Return the (x, y) coordinate for the center point of the cell that contains the specified text.  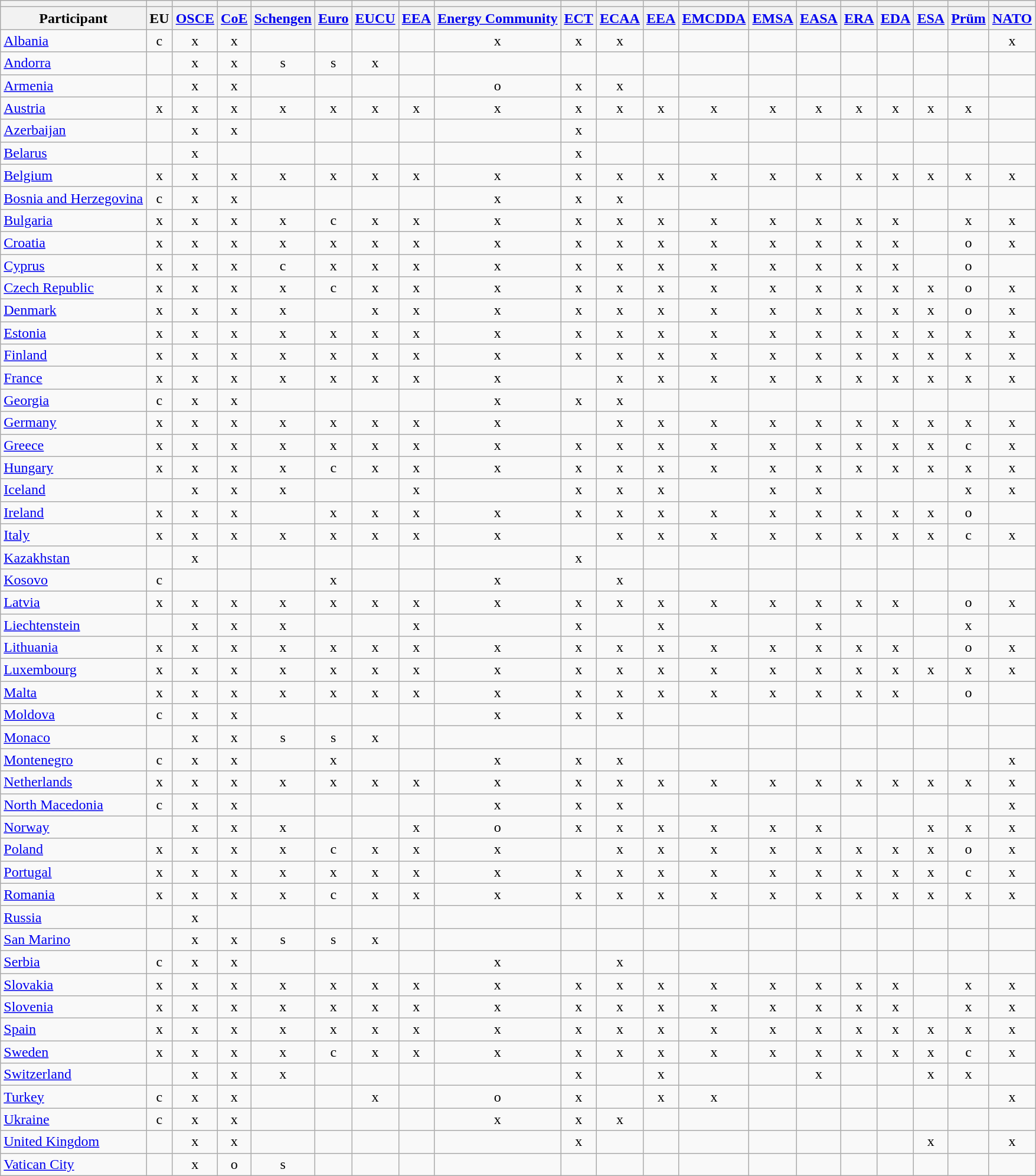
Euro (333, 18)
CoE (234, 18)
Kosovo (73, 580)
EASA (818, 18)
North Macedonia (73, 805)
United Kingdom (73, 1142)
Czech Republic (73, 288)
Participant (73, 18)
Belarus (73, 153)
Lithuania (73, 648)
Prüm (969, 18)
Ireland (73, 512)
ECT (579, 18)
Greece (73, 445)
Moldova (73, 715)
Azerbaijan (73, 130)
Monaco (73, 737)
Cyprus (73, 265)
OSCE (195, 18)
Kazakhstan (73, 557)
Bosnia and Herzegovina (73, 198)
Armenia (73, 86)
Vatican City (73, 1164)
Montenegro (73, 760)
ECAA (620, 18)
EMSA (773, 18)
Netherlands (73, 782)
France (73, 378)
Norway (73, 827)
Liechtenstein (73, 625)
Finland (73, 355)
Italy (73, 535)
Denmark (73, 311)
Hungary (73, 468)
Ukraine (73, 1119)
EU (159, 18)
Luxembourg (73, 670)
Switzerland (73, 1074)
Belgium (73, 175)
ERA (859, 18)
Sweden (73, 1052)
Serbia (73, 962)
Albania (73, 41)
Slovakia (73, 984)
Romania (73, 894)
NATO (1012, 18)
Bulgaria (73, 220)
Croatia (73, 243)
Slovenia (73, 1007)
Germany (73, 423)
San Marino (73, 939)
Spain (73, 1030)
EDA (896, 18)
EMCDDA (714, 18)
EUCU (375, 18)
Iceland (73, 490)
Portugal (73, 872)
Georgia (73, 400)
Malta (73, 692)
Austria (73, 108)
Estonia (73, 333)
Russia (73, 917)
ESA (931, 18)
Poland (73, 850)
Andorra (73, 63)
Schengen (283, 18)
Latvia (73, 602)
Turkey (73, 1097)
Energy Community (498, 18)
